Scan for the cell matching the given text and deliver its [X, Y] coordinate at center. 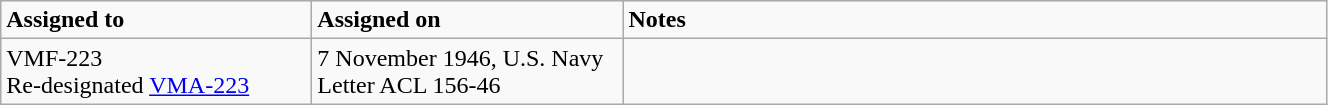
7 November 1946, U.S. Navy Letter ACL 156-46 [468, 72]
Assigned to [156, 20]
Assigned on [468, 20]
VMF-223Re-designated VMA-223 [156, 72]
Notes [975, 20]
